Locate the cell with the specified text and output its [x, y] center coordinate. 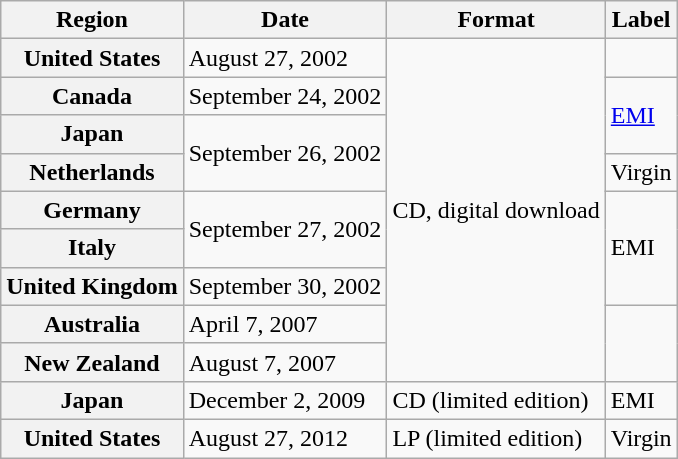
United Kingdom [92, 286]
September 26, 2002 [285, 153]
Australia [92, 324]
September 27, 2002 [285, 229]
LP (limited edition) [496, 438]
Date [285, 20]
Label [641, 20]
CD, digital download [496, 210]
Canada [92, 96]
December 2, 2009 [285, 400]
September 30, 2002 [285, 286]
Netherlands [92, 172]
CD (limited edition) [496, 400]
April 7, 2007 [285, 324]
September 24, 2002 [285, 96]
Region [92, 20]
Format [496, 20]
August 7, 2007 [285, 362]
August 27, 2002 [285, 58]
New Zealand [92, 362]
Germany [92, 210]
Italy [92, 248]
August 27, 2012 [285, 438]
